Scan for the cell matching the given text and deliver its [x, y] coordinate at center. 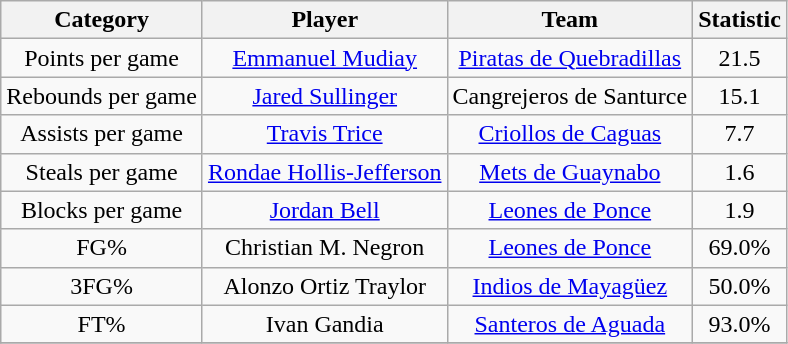
Piratas de Quebradillas [570, 58]
Jared Sullinger [324, 96]
21.5 [740, 58]
Christian M. Negron [324, 248]
Steals per game [102, 172]
Blocks per game [102, 210]
Ivan Gandia [324, 324]
1.9 [740, 210]
Assists per game [102, 134]
FT% [102, 324]
Jordan Bell [324, 210]
Rondae Hollis-Jefferson [324, 172]
Indios de Mayagüez [570, 286]
Statistic [740, 20]
Mets de Guaynabo [570, 172]
Emmanuel Mudiay [324, 58]
Points per game [102, 58]
69.0% [740, 248]
Alonzo Ortiz Traylor [324, 286]
Player [324, 20]
50.0% [740, 286]
Cangrejeros de Santurce [570, 96]
Travis Trice [324, 134]
FG% [102, 248]
3FG% [102, 286]
Rebounds per game [102, 96]
1.6 [740, 172]
Santeros de Aguada [570, 324]
7.7 [740, 134]
Criollos de Caguas [570, 134]
93.0% [740, 324]
Category [102, 20]
Team [570, 20]
15.1 [740, 96]
